Return (X, Y) of the center of cell containing provided text 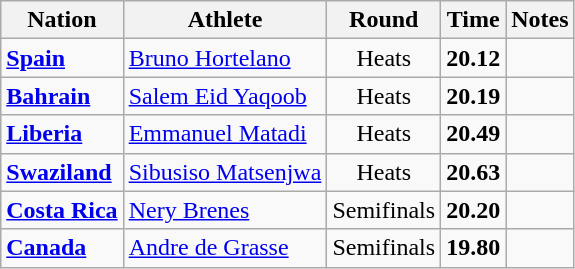
Swaziland (62, 172)
Notes (540, 20)
Canada (62, 248)
Nery Brenes (225, 210)
Andre de Grasse (225, 248)
20.12 (474, 58)
Bahrain (62, 96)
Round (384, 20)
20.19 (474, 96)
19.80 (474, 248)
Athlete (225, 20)
Spain (62, 58)
Time (474, 20)
Liberia (62, 134)
Bruno Hortelano (225, 58)
Emmanuel Matadi (225, 134)
Salem Eid Yaqoob (225, 96)
20.63 (474, 172)
Nation (62, 20)
Costa Rica (62, 210)
20.20 (474, 210)
Sibusiso Matsenjwa (225, 172)
20.49 (474, 134)
